Output the (x, y) coordinate of the center of the cell containing the given text.  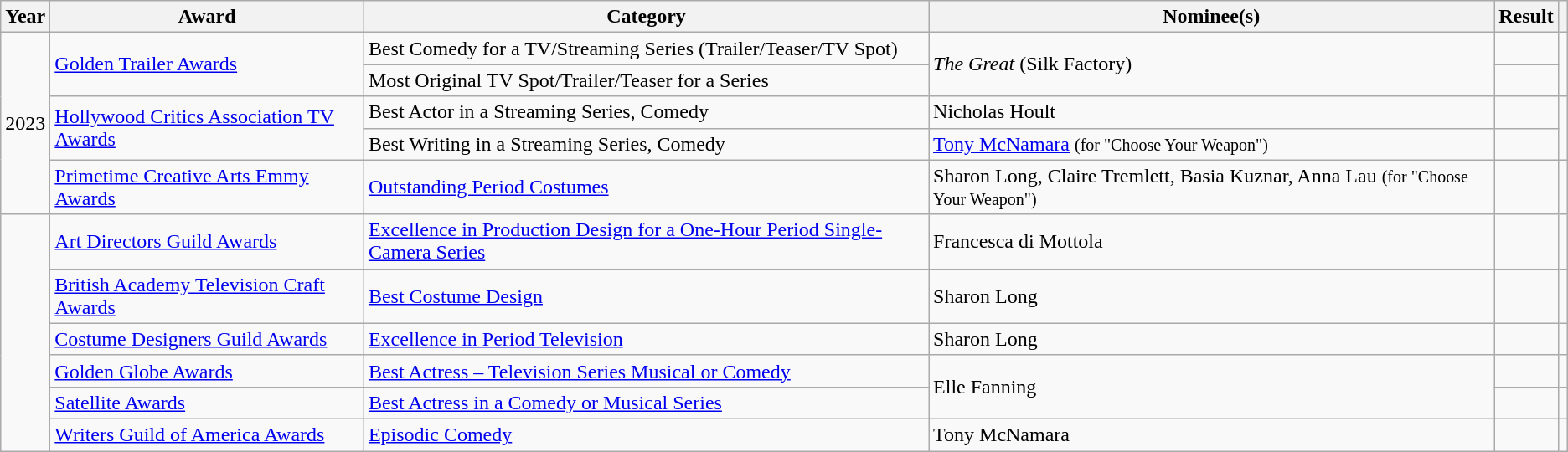
Golden Trailer Awards (208, 64)
Primetime Creative Arts Emmy Awards (208, 187)
Satellite Awards (208, 403)
Writers Guild of America Awards (208, 434)
British Academy Television Craft Awards (208, 296)
Best Actress in a Comedy or Musical Series (646, 403)
Best Actress – Television Series Musical or Comedy (646, 371)
Elle Fanning (1211, 387)
Episodic Comedy (646, 434)
Tony McNamara (for "Choose Your Weapon") (1211, 144)
Best Actor in a Streaming Series, Comedy (646, 112)
Award (208, 17)
Outstanding Period Costumes (646, 187)
Sharon Long, Claire Tremlett, Basia Kuznar, Anna Lau (for "Choose Your Weapon") (1211, 187)
The Great (Silk Factory) (1211, 64)
Nicholas Hoult (1211, 112)
2023 (25, 124)
Excellence in Production Design for a One-Hour Period Single-Camera Series (646, 241)
Costume Designers Guild Awards (208, 339)
Best Comedy for a TV/Streaming Series (Trailer/Teaser/TV Spot) (646, 49)
Best Costume Design (646, 296)
Best Writing in a Streaming Series, Comedy (646, 144)
Category (646, 17)
Francesca di Mottola (1211, 241)
Most Original TV Spot/Trailer/Teaser for a Series (646, 80)
Nominee(s) (1211, 17)
Art Directors Guild Awards (208, 241)
Tony McNamara (1211, 434)
Excellence in Period Television (646, 339)
Hollywood Critics Association TV Awards (208, 128)
Year (25, 17)
Golden Globe Awards (208, 371)
Result (1526, 17)
